Identify which cell holds the provided text, then report its (x, y) central coordinate. 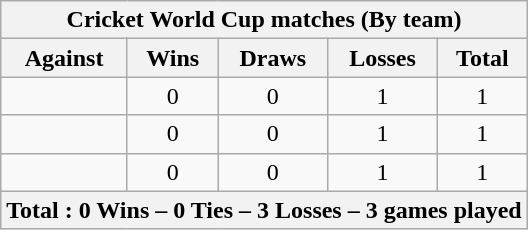
Total : 0 Wins – 0 Ties – 3 Losses – 3 games played (264, 210)
Losses (383, 58)
Total (482, 58)
Wins (172, 58)
Cricket World Cup matches (By team) (264, 20)
Draws (273, 58)
Against (64, 58)
